From the cell containing the given text, extract its center point as (X, Y) coordinate. 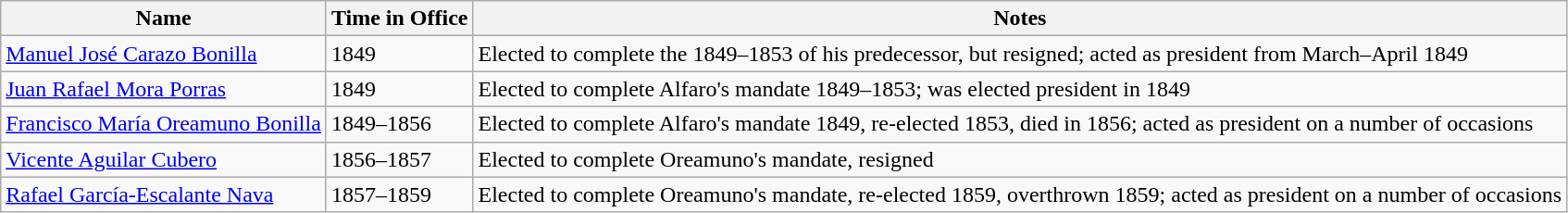
Juan Rafael Mora Porras (164, 89)
Elected to complete Oreamuno's mandate, resigned (1020, 159)
Rafael García-Escalante Nava (164, 194)
1856–1857 (400, 159)
Notes (1020, 19)
1857–1859 (400, 194)
1849–1856 (400, 124)
Elected to complete Oreamuno's mandate, re-elected 1859, overthrown 1859; acted as president on a number of occasions (1020, 194)
Manuel José Carazo Bonilla (164, 54)
Francisco María Oreamuno Bonilla (164, 124)
Elected to complete the 1849–1853 of his predecessor, but resigned; acted as president from March–April 1849 (1020, 54)
Elected to complete Alfaro's mandate 1849–1853; was elected president in 1849 (1020, 89)
Time in Office (400, 19)
Name (164, 19)
Elected to complete Alfaro's mandate 1849, re-elected 1853, died in 1856; acted as president on a number of occasions (1020, 124)
Vicente Aguilar Cubero (164, 159)
